For the text-containing cell, return its midpoint in [X, Y] coordinate format. 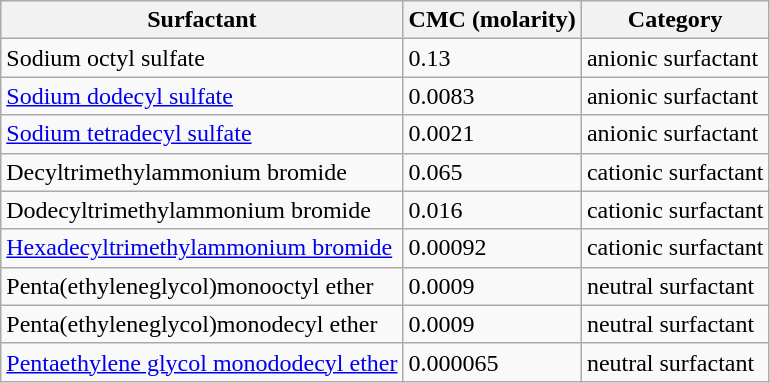
Penta(ethyleneglycol)monodecyl ether [202, 324]
0.00092 [492, 248]
Category [675, 20]
Penta(ethyleneglycol)monooctyl ether [202, 286]
Sodium dodecyl sulfate [202, 96]
Sodium octyl sulfate [202, 58]
Pentaethylene glycol monododecyl ether [202, 362]
0.0021 [492, 134]
0.0083 [492, 96]
Surfactant [202, 20]
0.000065 [492, 362]
0.065 [492, 172]
Hexadecyltrimethylammonium bromide [202, 248]
CMC (molarity) [492, 20]
Dodecyltrimethylammonium bromide [202, 210]
Sodium tetradecyl sulfate [202, 134]
0.016 [492, 210]
0.13 [492, 58]
Decyltrimethylammonium bromide [202, 172]
